Capture the cell that displays the provided text and extract its [x, y] central coordinate. 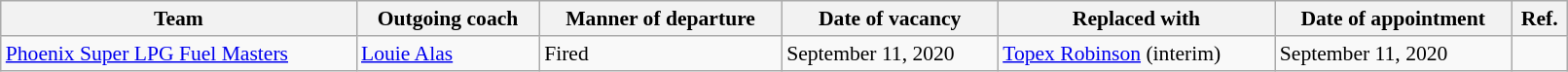
Ref. [1540, 18]
Louie Alas [448, 54]
Date of vacancy [890, 18]
Fired [660, 54]
Team [179, 18]
Replaced with [1137, 18]
Phoenix Super LPG Fuel Masters [179, 54]
Outgoing coach [448, 18]
Topex Robinson (interim) [1137, 54]
Date of appointment [1394, 18]
Manner of departure [660, 18]
